Search for the cell housing the specified text and yield its [X, Y] center coordinate. 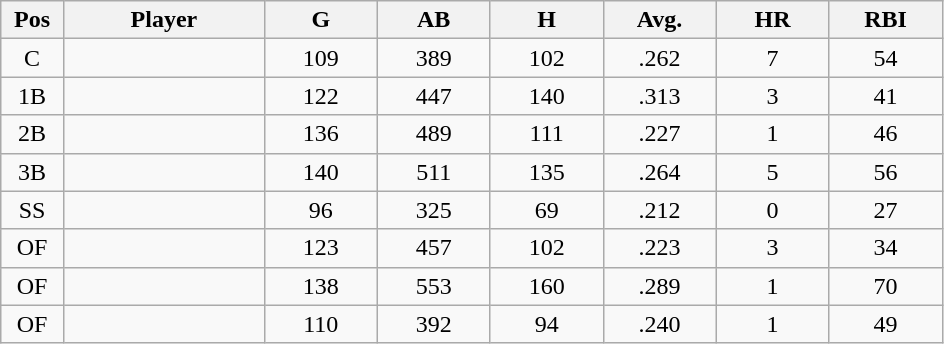
56 [886, 172]
C [32, 58]
122 [320, 96]
H [546, 20]
0 [772, 210]
94 [546, 324]
457 [434, 248]
392 [434, 324]
489 [434, 134]
G [320, 20]
110 [320, 324]
.227 [660, 134]
135 [546, 172]
Pos [32, 20]
447 [434, 96]
AB [434, 20]
3B [32, 172]
.212 [660, 210]
HR [772, 20]
.264 [660, 172]
.262 [660, 58]
SS [32, 210]
46 [886, 134]
325 [434, 210]
.313 [660, 96]
.240 [660, 324]
49 [886, 324]
138 [320, 286]
Avg. [660, 20]
41 [886, 96]
553 [434, 286]
2B [32, 134]
70 [886, 286]
69 [546, 210]
5 [772, 172]
96 [320, 210]
54 [886, 58]
123 [320, 248]
.223 [660, 248]
111 [546, 134]
1B [32, 96]
Player [164, 20]
109 [320, 58]
160 [546, 286]
.289 [660, 286]
7 [772, 58]
27 [886, 210]
RBI [886, 20]
389 [434, 58]
511 [434, 172]
136 [320, 134]
34 [886, 248]
